Find where the given text appears and provide that cell's center as [x, y] coordinate. 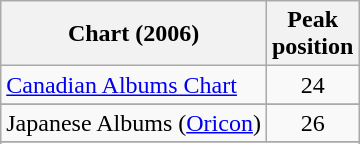
Peakposition [312, 34]
Japanese Albums (Oricon) [134, 123]
24 [312, 85]
Canadian Albums Chart [134, 85]
Chart (2006) [134, 34]
26 [312, 123]
